Locate the cell with the specified text and output its [X, Y] center coordinate. 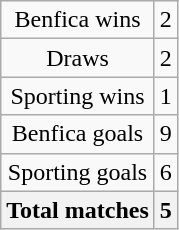
Benfica wins [78, 20]
Sporting wins [78, 96]
6 [166, 172]
1 [166, 96]
Benfica goals [78, 134]
Total matches [78, 210]
9 [166, 134]
Draws [78, 58]
5 [166, 210]
Sporting goals [78, 172]
